Locate the cell with the specified text and output its [x, y] center coordinate. 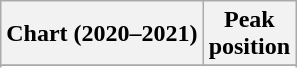
Peakposition [249, 34]
Chart (2020–2021) [102, 34]
